Identify which cell holds the provided text, then report its [x, y] central coordinate. 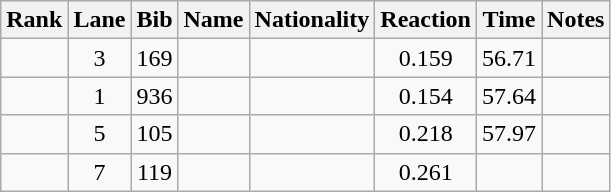
0.261 [426, 172]
0.218 [426, 134]
0.154 [426, 96]
0.159 [426, 58]
Name [214, 20]
Time [510, 20]
Bib [154, 20]
Nationality [312, 20]
56.71 [510, 58]
3 [100, 58]
105 [154, 134]
57.97 [510, 134]
Lane [100, 20]
7 [100, 172]
Reaction [426, 20]
936 [154, 96]
Rank [34, 20]
119 [154, 172]
169 [154, 58]
Notes [576, 20]
1 [100, 96]
5 [100, 134]
57.64 [510, 96]
